Pinpoint the cell where the given text exists, returning its (X, Y) midpoint coordinate. 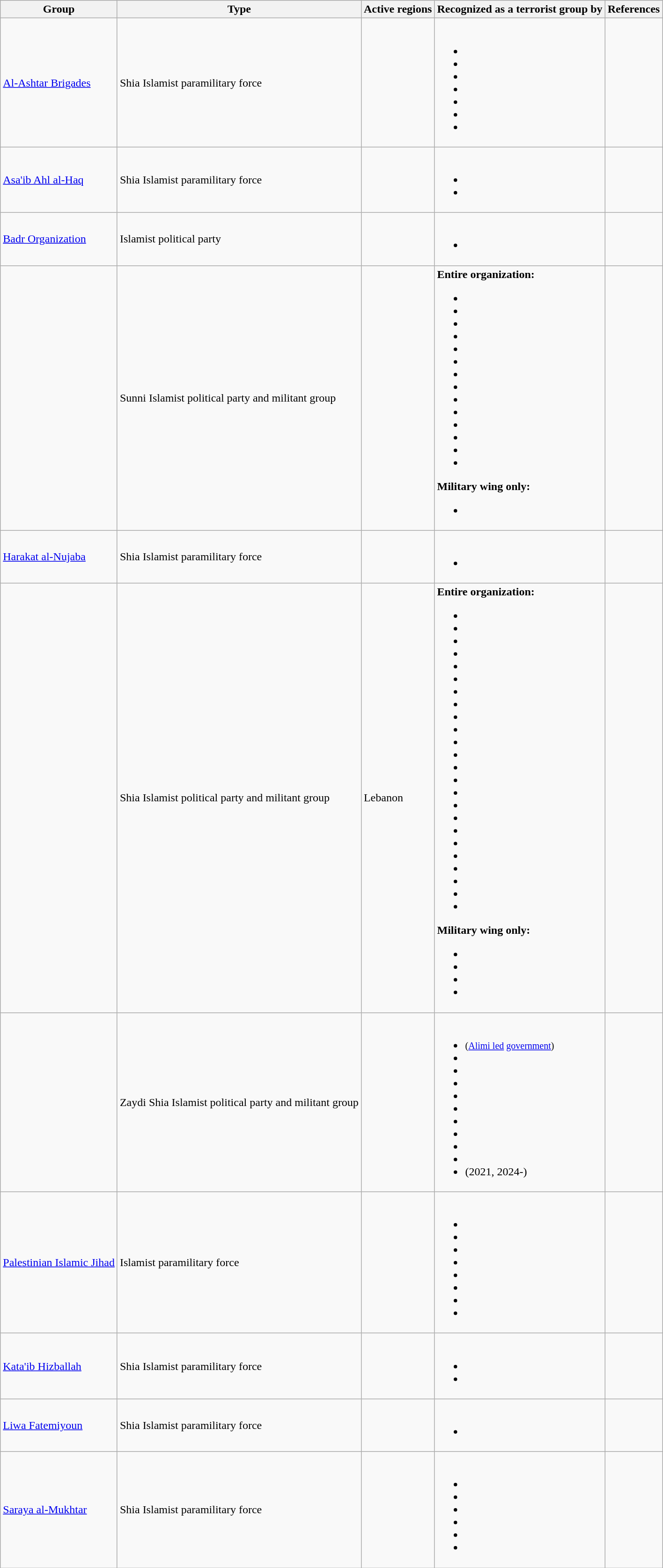
Islamist political party (239, 239)
Badr Organization (59, 239)
(Alimi led government) (2021, 2024-) (520, 1102)
References (634, 9)
Recognized as a terrorist group by (520, 9)
Al-Ashtar Brigades (59, 82)
Zaydi Shia Islamist political party and militant group (239, 1102)
Shia Islamist political party and militant group (239, 798)
Lebanon (398, 798)
Type (239, 9)
Kata'ib Hizballah (59, 1366)
Sunni Islamist political party and militant group (239, 398)
Group (59, 9)
Harakat al-Nujaba (59, 557)
Asa'ib Ahl al-Haq (59, 180)
Islamist paramilitary force (239, 1262)
Palestinian Islamic Jihad (59, 1262)
Saraya al-Mukhtar (59, 1509)
Liwa Fatemiyoun (59, 1425)
Active regions (398, 9)
